Detect which cell encompasses the target text, then output its (x, y) center coordinate. 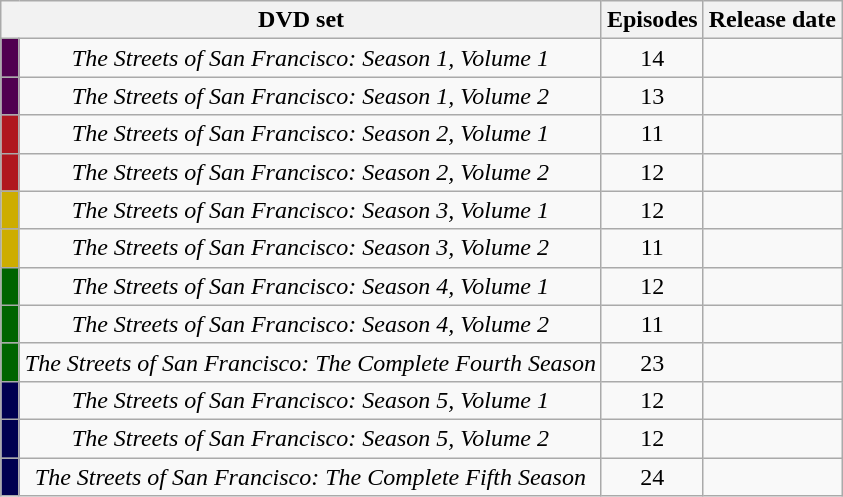
The Streets of San Francisco: The Complete Fifth Season (310, 477)
The Streets of San Francisco: Season 1, Volume 2 (310, 96)
The Streets of San Francisco: Season 3, Volume 2 (310, 248)
The Streets of San Francisco: The Complete Fourth Season (310, 362)
The Streets of San Francisco: Season 4, Volume 1 (310, 286)
23 (652, 362)
The Streets of San Francisco: Season 5, Volume 2 (310, 438)
13 (652, 96)
The Streets of San Francisco: Season 2, Volume 2 (310, 172)
The Streets of San Francisco: Season 3, Volume 1 (310, 210)
The Streets of San Francisco: Season 4, Volume 2 (310, 324)
DVD set (302, 20)
The Streets of San Francisco: Season 1, Volume 1 (310, 58)
Release date (772, 20)
The Streets of San Francisco: Season 5, Volume 1 (310, 400)
Episodes (652, 20)
The Streets of San Francisco: Season 2, Volume 1 (310, 134)
24 (652, 477)
14 (652, 58)
